Return (X, Y) of the center of cell containing provided text 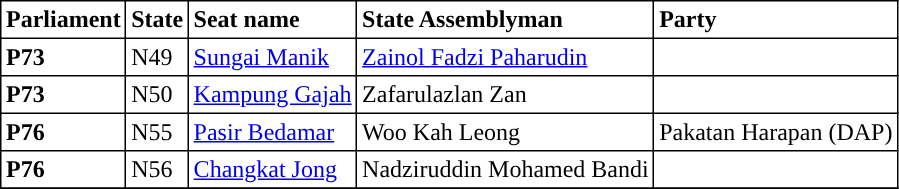
Kampung Gajah (272, 95)
N49 (157, 57)
Zafarulazlan Zan (506, 95)
State Assemblyman (506, 20)
Changkat Jong (272, 170)
Pakatan Harapan (DAP) (776, 132)
Zainol Fadzi Paharudin (506, 57)
Nadziruddin Mohamed Bandi (506, 170)
N56 (157, 170)
N50 (157, 95)
Sungai Manik (272, 57)
Parliament (64, 20)
State (157, 20)
N55 (157, 132)
Pasir Bedamar (272, 132)
Seat name (272, 20)
Woo Kah Leong (506, 132)
Party (776, 20)
